Locate the cell with the specified text and output its [x, y] center coordinate. 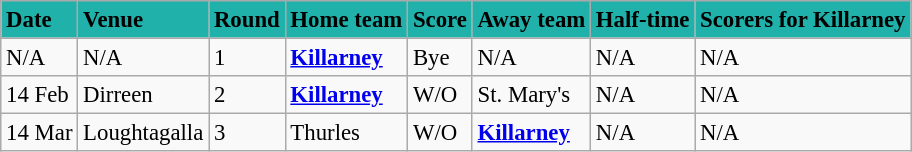
Dirreen [144, 94]
Score [440, 19]
1 [247, 57]
Date [40, 19]
14 Mar [40, 132]
Scorers for Killarney [803, 19]
St. Mary's [531, 94]
Bye [440, 57]
Thurles [346, 132]
Half-time [643, 19]
2 [247, 94]
Round [247, 19]
Loughtagalla [144, 132]
Venue [144, 19]
Home team [346, 19]
14 Feb [40, 94]
Away team [531, 19]
3 [247, 132]
